Determine the (X, Y) coordinate at the center of the cell enclosing the given text.  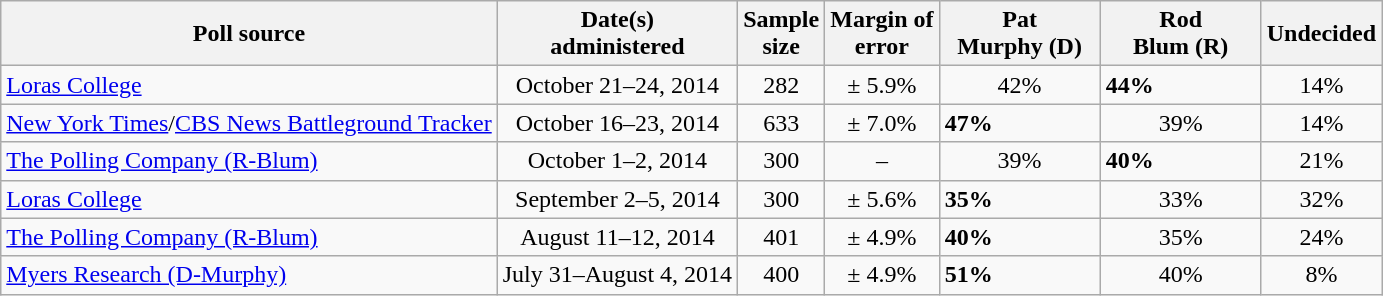
October 1–2, 2014 (617, 161)
401 (782, 237)
– (882, 161)
Myers Research (D-Murphy) (249, 275)
Margin oferror (882, 34)
32% (1321, 199)
July 31–August 4, 2014 (617, 275)
October 21–24, 2014 (617, 85)
± 5.6% (882, 199)
Samplesize (782, 34)
Undecided (1321, 34)
400 (782, 275)
± 7.0% (882, 123)
Poll source (249, 34)
RodBlum (R) (1180, 34)
New York Times/CBS News Battleground Tracker (249, 123)
Date(s)administered (617, 34)
August 11–12, 2014 (617, 237)
282 (782, 85)
47% (1020, 123)
October 16–23, 2014 (617, 123)
42% (1020, 85)
633 (782, 123)
24% (1321, 237)
± 5.9% (882, 85)
September 2–5, 2014 (617, 199)
21% (1321, 161)
44% (1180, 85)
51% (1020, 275)
33% (1180, 199)
PatMurphy (D) (1020, 34)
8% (1321, 275)
